Provide the [X, Y] coordinate of the cell's center where the given text is located.  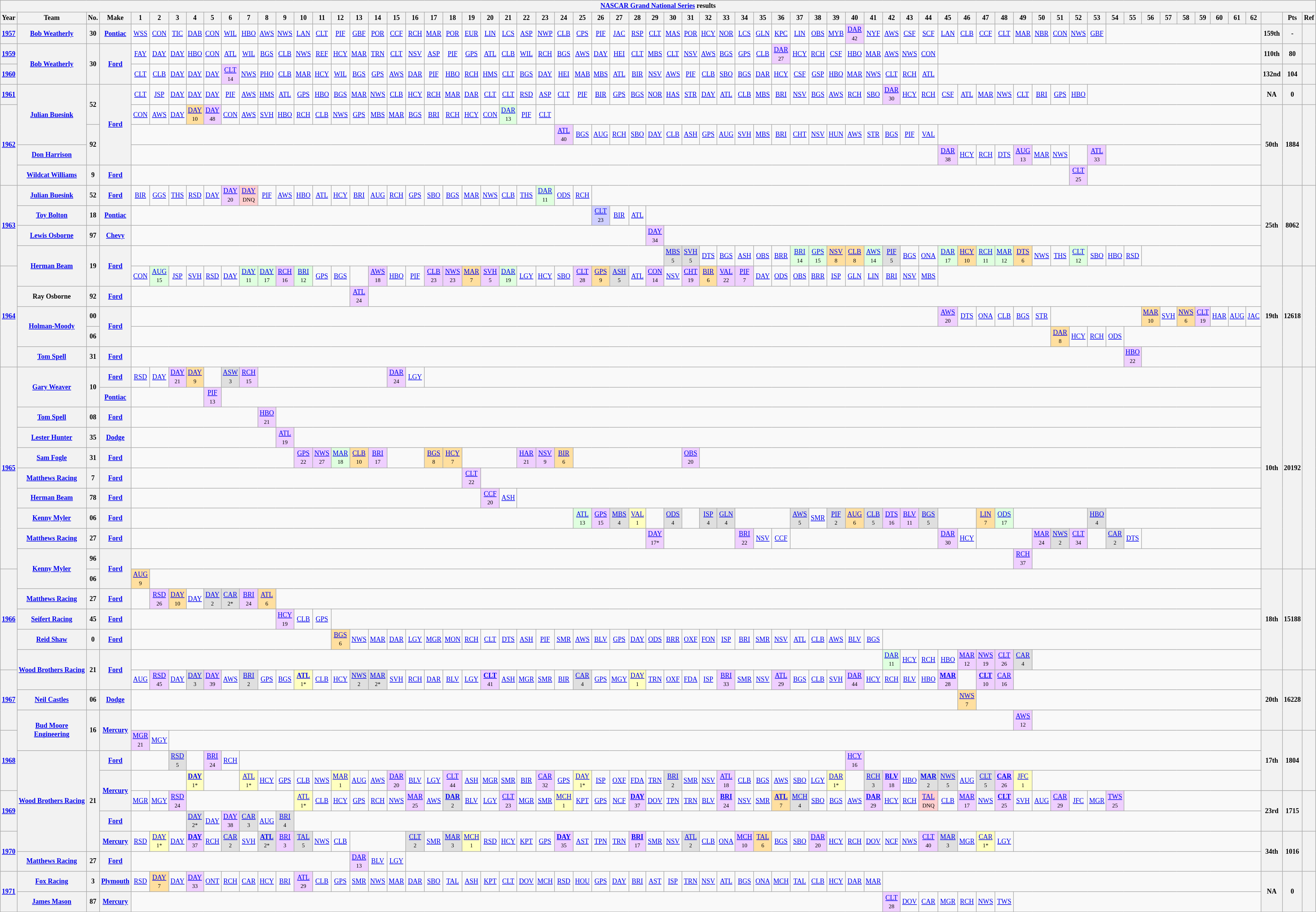
HOU [583, 882]
24 [564, 18]
25th [1272, 226]
TALDNQ [928, 801]
CHT19 [691, 276]
1970 [9, 851]
AUG13 [1023, 155]
49 [1023, 18]
ATL40 [564, 135]
20192 [1292, 468]
19th [1272, 316]
OBS20 [691, 458]
DAY9 [195, 377]
Fox Racing [51, 882]
62 [1254, 18]
12618 [1292, 316]
Make [115, 18]
ATL24 [359, 296]
1715 [1292, 811]
PIF13 [213, 397]
AWS14 [873, 256]
WSS [141, 34]
DAR19 [508, 276]
MAS [673, 34]
1961 [9, 94]
Reid Shaw [51, 639]
4 [195, 18]
DAY2* [195, 821]
CLT5 [986, 781]
HUN [836, 135]
Holman-Moody [51, 326]
DAY20 [230, 195]
BRI3 [285, 841]
Sam Fogle [51, 458]
HCY10 [967, 256]
5 [213, 18]
ATL6 [267, 599]
CLB5 [873, 518]
DAY2 [213, 599]
28 [638, 18]
PIF7 [745, 276]
JFC1 [1023, 781]
50 [1042, 18]
50th [1272, 145]
ONT [213, 882]
Gary Weaver [51, 387]
54 [1115, 18]
CHT [800, 135]
CON14 [655, 276]
33 [726, 18]
NWS27 [322, 458]
ODS17 [1004, 518]
10th [1272, 468]
DAR8 [1060, 337]
HAS [673, 94]
57 [1168, 18]
1969 [9, 811]
DAY17* [655, 539]
1962 [9, 145]
NWS23 [453, 276]
51 [1060, 18]
CAR29 [1060, 801]
BRI22 [745, 539]
Seifert Racing [51, 619]
ATL18 [726, 781]
1957 [9, 34]
GGS [159, 195]
78 [93, 498]
BGS8 [434, 458]
RCH11 [986, 256]
GPS22 [303, 458]
AWS12 [1023, 720]
DAY38 [230, 821]
MAR28 [948, 680]
48 [1004, 18]
56 [1151, 18]
00 [93, 316]
58 [1186, 18]
87 [93, 902]
MAR7 [471, 276]
1960 [9, 74]
Lewis Osborne [51, 236]
DAR1* [836, 781]
FAY [141, 54]
AUG6 [855, 518]
1884 [1292, 145]
15188 [1292, 619]
Lester Hunter [51, 438]
ISP4 [708, 518]
MAR2* [378, 680]
AUG9 [141, 579]
Year [9, 18]
HBO4 [1097, 518]
26 [601, 18]
ATL33 [1097, 155]
TAL5 [303, 841]
MAR1 [341, 781]
17 [434, 18]
BGS5 [928, 518]
Ref [1309, 18]
CLT41 [490, 680]
36 [781, 18]
37 [800, 18]
NASCAR Grand National Series results [658, 6]
MCH10 [745, 841]
1016 [1292, 851]
CAR26 [1004, 781]
DTS16 [892, 518]
CAR32 [545, 781]
MBS4 [619, 518]
DAY35 [564, 841]
DTS6 [1023, 256]
CLT2 [415, 841]
ASH5 [619, 276]
55 [1133, 18]
1804 [1292, 760]
8 [267, 18]
25 [583, 18]
DAY33 [195, 882]
JFC [1079, 801]
8062 [1292, 226]
46 [967, 18]
PHO [267, 74]
ATL13 [583, 518]
1971 [9, 891]
34th [1272, 851]
MGR21 [141, 741]
42 [892, 18]
18th [1272, 619]
RCH37 [1023, 559]
DAR27 [781, 54]
NYF [873, 34]
GLN4 [726, 518]
No. [93, 18]
HAR [1219, 316]
HAR21 [526, 458]
38 [818, 18]
1959 [9, 54]
14 [378, 18]
CLT19 [1203, 316]
CLT40 [928, 841]
BRI14 [800, 256]
23 [545, 18]
41 [873, 18]
LIN7 [986, 518]
DAY34 [655, 236]
CAR16 [1004, 680]
13 [359, 18]
ATL19 [285, 438]
DAB [195, 34]
AWS5 [800, 518]
CLB10 [359, 458]
Neil Castles [51, 700]
HBO21 [267, 417]
53 [1097, 18]
104 [1292, 74]
34 [745, 18]
ATL2* [267, 841]
ATL7 [781, 801]
NSV9 [545, 458]
CLT26 [1004, 660]
47 [986, 18]
MAR24 [1042, 539]
RSD45 [159, 680]
DAY48 [213, 115]
HCY7 [453, 458]
32 [708, 18]
MAR25 [415, 801]
TAL6 [763, 841]
43 [910, 18]
MAB [583, 74]
EUR [471, 34]
BRI4 [285, 821]
61 [1237, 18]
MAR10 [1151, 316]
1967 [9, 700]
NWS19 [986, 660]
NWP [545, 34]
96 [93, 559]
132nd [1272, 74]
DAR29 [873, 801]
KPC [781, 34]
MAR17 [967, 801]
40 [855, 18]
CLT34 [1079, 539]
DAY1 [638, 680]
BRI33 [726, 680]
1966 [9, 619]
CAR3 [249, 821]
BRI12 [303, 276]
NWS7 [967, 700]
RSD24 [177, 801]
REF [322, 54]
MAR18 [341, 458]
Toy Bolton [51, 215]
DAY3 [195, 680]
16228 [1292, 700]
VAL [928, 135]
08 [93, 417]
AUG15 [159, 276]
CLB23 [434, 276]
TWS25 [1115, 801]
Don Harrison [51, 155]
1963 [9, 226]
NBR [1042, 34]
ATL2 [691, 841]
20th [1272, 700]
97 [93, 236]
HBO22 [1133, 357]
CLT44 [453, 781]
CAR2* [230, 599]
DAY17 [267, 276]
DAYDNQ [249, 195]
1 [141, 18]
110th [1272, 54]
- [1292, 34]
MYB [836, 34]
GSP [818, 74]
RCH3 [873, 781]
PIF2 [836, 518]
44 [928, 18]
1964 [9, 316]
DAR38 [948, 155]
CPS [583, 34]
HCY16 [855, 760]
MAR2 [928, 781]
TIC [177, 34]
Wildcat Williams [51, 175]
MCH4 [800, 801]
BLV18 [892, 781]
Pts [1292, 18]
RSP [638, 34]
AWS20 [948, 316]
GPS9 [601, 276]
2 [159, 18]
DAY39 [213, 680]
BLV11 [910, 518]
6 [230, 18]
DAY11 [249, 276]
17th [1272, 760]
AWS18 [378, 276]
59 [1203, 18]
FON [708, 639]
CAR1* [986, 841]
CLT14 [230, 74]
CLT12 [1079, 256]
Team [51, 18]
DAR17 [948, 256]
SCF [928, 34]
11 [322, 18]
RCH16 [285, 276]
DAR24 [397, 377]
159th [1272, 34]
ODS4 [673, 518]
MON [453, 639]
Ray Osborne [51, 296]
DAR44 [855, 680]
DAY21 [177, 377]
DAR42 [855, 34]
ASW3 [230, 377]
CCF20 [490, 498]
James Mason [51, 902]
Bud Moore Engineering [51, 730]
23rd [1272, 811]
60 [1219, 18]
Plymouth [115, 882]
NSV8 [836, 256]
VAL1 [638, 518]
39 [836, 18]
CLT10 [986, 680]
DAR2 [453, 801]
20 [490, 18]
TWS [1004, 902]
Chevy [115, 236]
12 [341, 18]
15 [397, 18]
RSD26 [159, 599]
RSD5 [177, 760]
CLT22 [471, 478]
1965 [9, 468]
MBS5 [673, 256]
22 [526, 18]
NWS6 [1186, 316]
1968 [9, 760]
HCY19 [285, 619]
BGS6 [341, 639]
PIF5 [892, 256]
RCH15 [249, 377]
CLB8 [855, 256]
DAY7 [159, 882]
VAL22 [726, 276]
29 [655, 18]
NWS5 [948, 781]
80 [1292, 54]
